Scan for the cell matching the given text and deliver its (X, Y) coordinate at center. 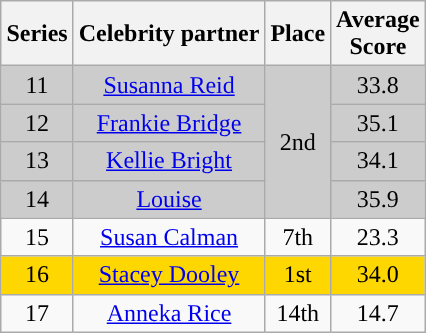
33.8 (378, 85)
Anneka Rice (169, 313)
13 (37, 161)
AverageScore (378, 34)
Susan Calman (169, 237)
2nd (298, 142)
14.7 (378, 313)
15 (37, 237)
11 (37, 85)
14th (298, 313)
Louise (169, 199)
Frankie Bridge (169, 123)
16 (37, 275)
Stacey Dooley (169, 275)
23.3 (378, 237)
1st (298, 275)
Place (298, 34)
34.1 (378, 161)
12 (37, 123)
17 (37, 313)
35.1 (378, 123)
Series (37, 34)
14 (37, 199)
34.0 (378, 275)
Susanna Reid (169, 85)
35.9 (378, 199)
7th (298, 237)
Kellie Bright (169, 161)
Celebrity partner (169, 34)
